Pinpoint the cell where the given text exists, returning its (X, Y) midpoint coordinate. 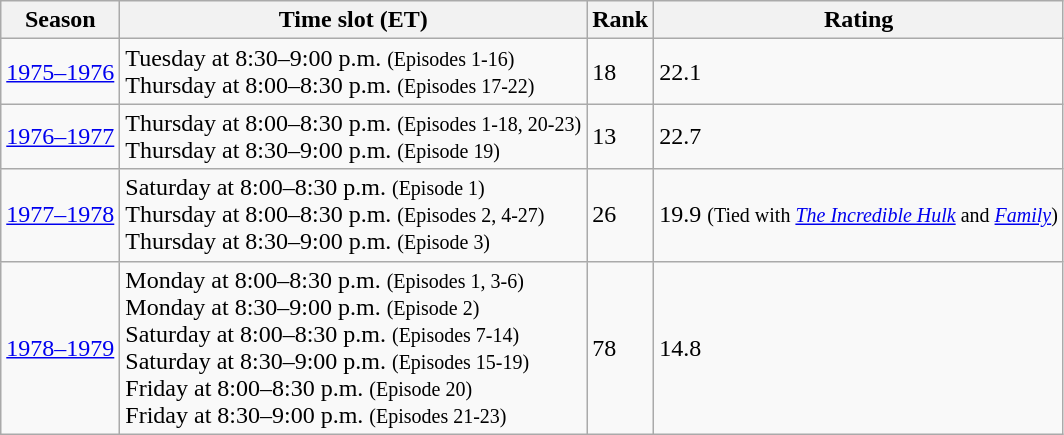
19.9 (Tied with The Incredible Hulk and Family) (859, 215)
18 (620, 72)
1978–1979 (60, 348)
13 (620, 136)
Time slot (ET) (354, 20)
14.8 (859, 348)
78 (620, 348)
22.1 (859, 72)
Rank (620, 20)
1976–1977 (60, 136)
Thursday at 8:00–8:30 p.m. (Episodes 1-18, 20-23)Thursday at 8:30–9:00 p.m. (Episode 19) (354, 136)
Tuesday at 8:30–9:00 p.m. (Episodes 1-16)Thursday at 8:00–8:30 p.m. (Episodes 17-22) (354, 72)
Rating (859, 20)
26 (620, 215)
1977–1978 (60, 215)
Saturday at 8:00–8:30 p.m. (Episode 1)Thursday at 8:00–8:30 p.m. (Episodes 2, 4-27)Thursday at 8:30–9:00 p.m. (Episode 3) (354, 215)
1975–1976 (60, 72)
22.7 (859, 136)
Season (60, 20)
